Output the (x, y) coordinate of the center of the cell containing the given text.  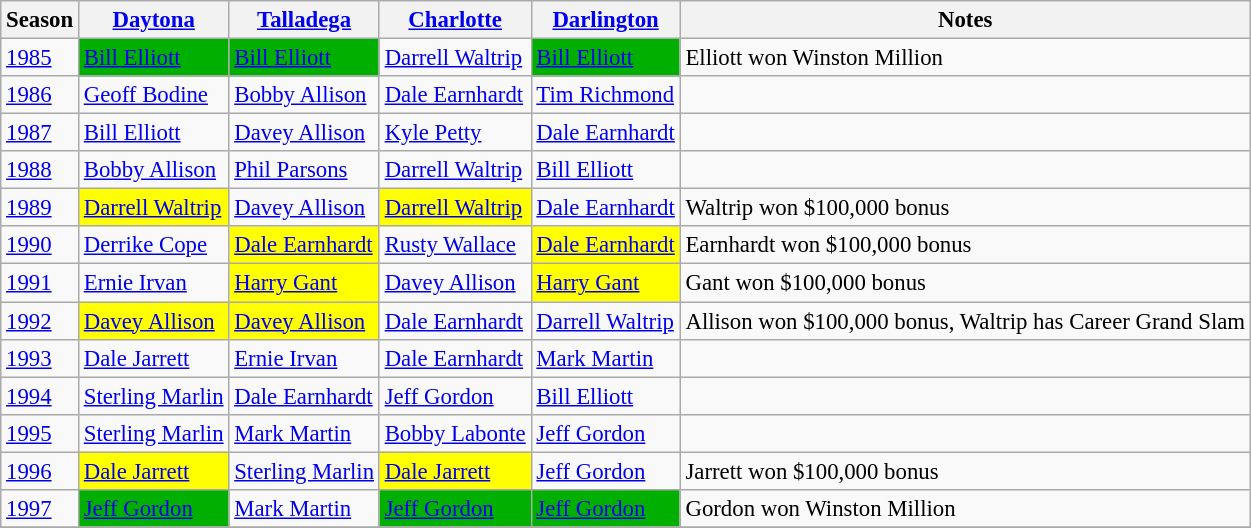
1988 (40, 170)
1995 (40, 433)
Derrike Cope (153, 245)
1985 (40, 58)
1991 (40, 283)
Allison won $100,000 bonus, Waltrip has Career Grand Slam (965, 321)
1987 (40, 133)
Charlotte (455, 20)
1990 (40, 245)
Geoff Bodine (153, 95)
Bobby Labonte (455, 433)
Elliott won Winston Million (965, 58)
Tim Richmond (606, 95)
Notes (965, 20)
Waltrip won $100,000 bonus (965, 208)
Gant won $100,000 bonus (965, 283)
Rusty Wallace (455, 245)
1994 (40, 396)
Darlington (606, 20)
1997 (40, 509)
Daytona (153, 20)
Kyle Petty (455, 133)
1993 (40, 358)
1989 (40, 208)
1986 (40, 95)
Phil Parsons (304, 170)
1992 (40, 321)
Jarrett won $100,000 bonus (965, 471)
Season (40, 20)
Talladega (304, 20)
Earnhardt won $100,000 bonus (965, 245)
Gordon won Winston Million (965, 509)
1996 (40, 471)
